Extract the (x, y) coordinate from the center of the cell holding the provided text.  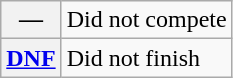
DNF (31, 58)
— (31, 20)
Did not finish (146, 58)
Did not compete (146, 20)
